Extract the (X, Y) coordinate from the center of the cell holding the provided text.  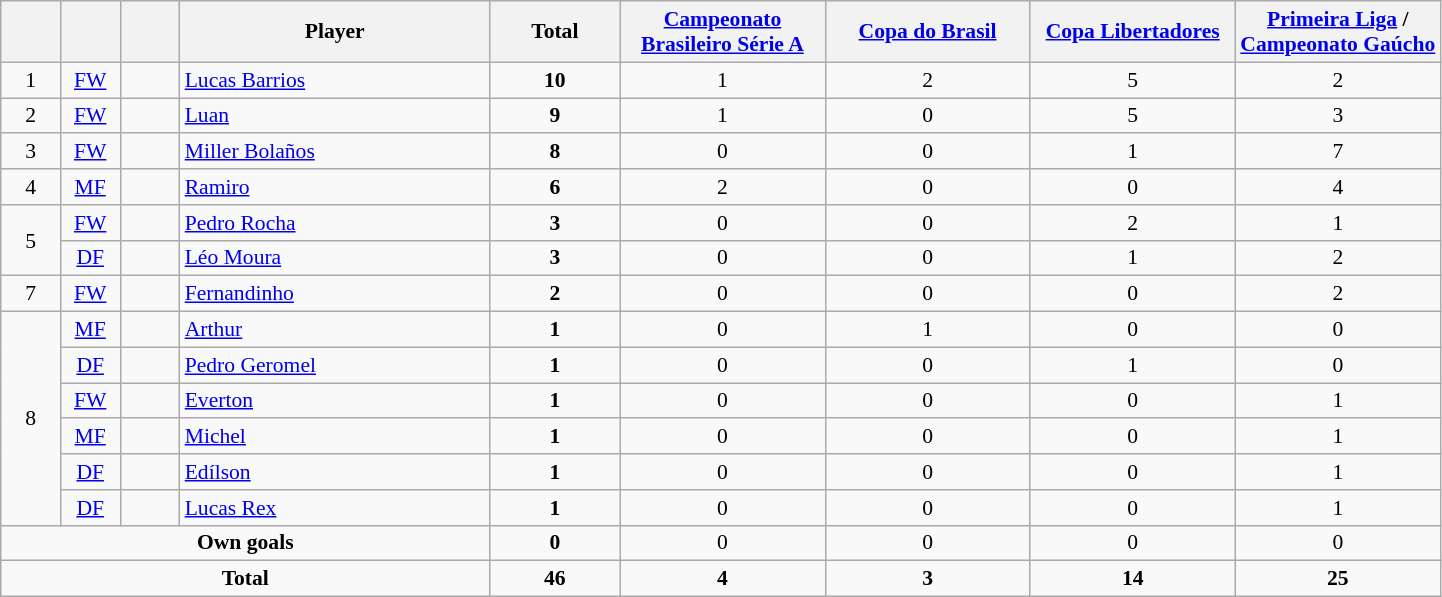
Arthur (335, 330)
Primeira Liga / Campeonato Gaúcho (1338, 32)
Own goals (246, 543)
Ramiro (335, 187)
Campeonato Brasileiro Série A (722, 32)
14 (1132, 579)
Lucas Barrios (335, 80)
Lucas Rex (335, 508)
Everton (335, 401)
Pedro Rocha (335, 223)
Fernandinho (335, 294)
46 (555, 579)
25 (1338, 579)
Player (335, 32)
Pedro Geromel (335, 365)
Léo Moura (335, 258)
Edílson (335, 472)
10 (555, 80)
Michel (335, 437)
Copa do Brasil (928, 32)
Miller Bolaños (335, 152)
6 (555, 187)
Copa Libertadores (1132, 32)
Luan (335, 116)
9 (555, 116)
